Locate the cell with the specified text and output its [x, y] center coordinate. 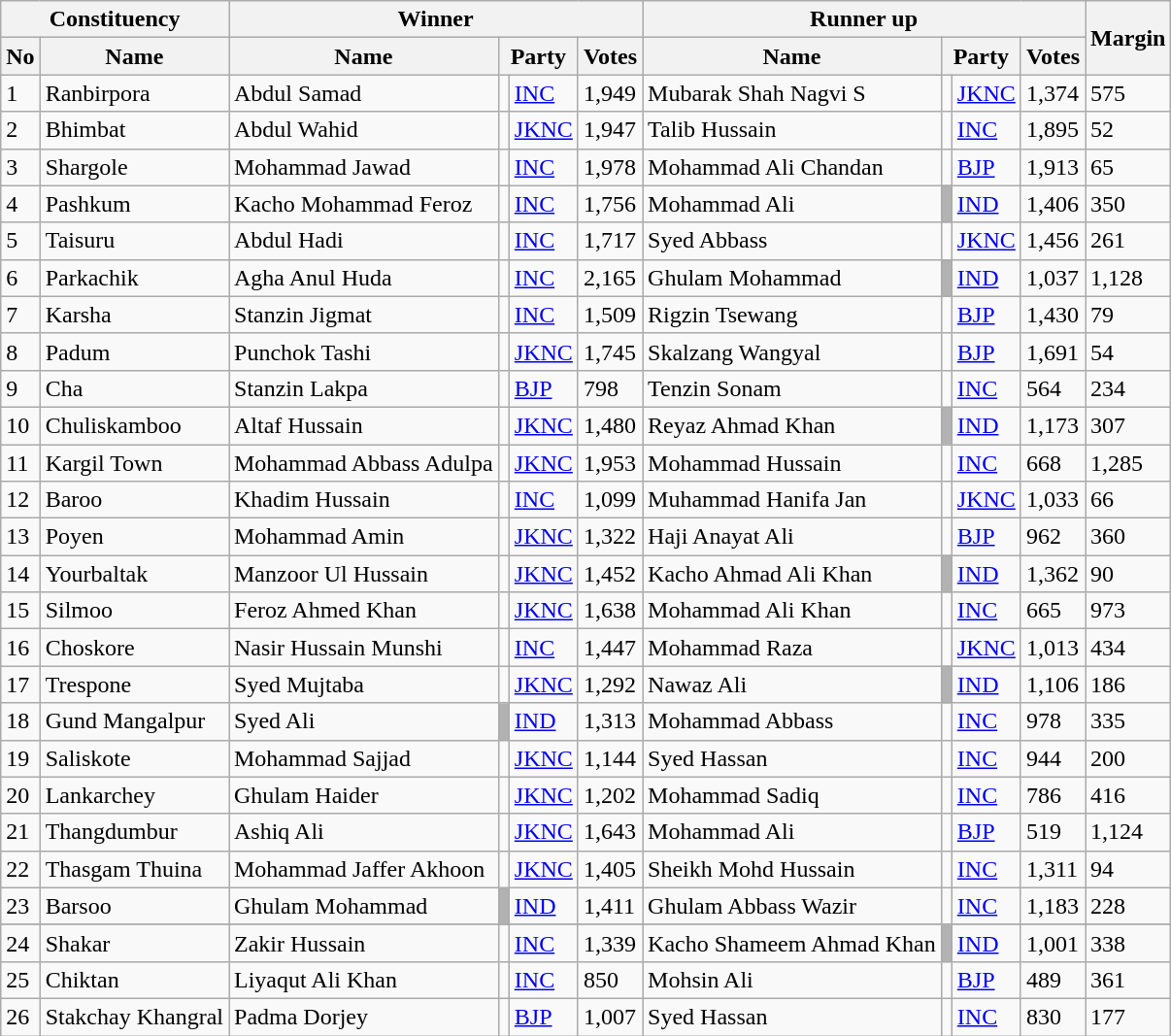
Abdul Wahid [364, 130]
19 [20, 758]
Shargole [134, 167]
Ghulam Abbass Wazir [792, 906]
Tenzin Sonam [792, 388]
7 [20, 315]
54 [1128, 351]
1,106 [1053, 685]
1,411 [610, 906]
177 [1128, 1017]
Mohammad Abbass [792, 721]
1,362 [1053, 574]
Mubarak Shah Nagvi S [792, 93]
Abdul Hadi [364, 241]
Barsoo [134, 906]
13 [20, 537]
Kacho Mohammad Feroz [364, 204]
Mohammad Jaffer Akhoon [364, 869]
Kacho Shameem Ahmad Khan [792, 943]
Stanzin Lakpa [364, 388]
416 [1128, 795]
65 [1128, 167]
Mohammad Ali Khan [792, 611]
1,638 [610, 611]
1,756 [610, 204]
Shakar [134, 943]
20 [20, 795]
1,480 [610, 425]
94 [1128, 869]
Mohammad Ali Chandan [792, 167]
1,745 [610, 351]
Rigzin Tsewang [792, 315]
Feroz Ahmed Khan [364, 611]
1,183 [1053, 906]
1,406 [1053, 204]
Talib Hussain [792, 130]
575 [1128, 93]
18 [20, 721]
234 [1128, 388]
Mohammad Sadiq [792, 795]
1,691 [1053, 351]
12 [20, 500]
Mohsin Ali [792, 980]
1,895 [1053, 130]
1,452 [610, 574]
1,374 [1053, 93]
24 [20, 943]
Margin [1128, 38]
1,717 [610, 241]
Muhammad Hanifa Jan [792, 500]
Thasgam Thuina [134, 869]
Taisuru [134, 241]
1,033 [1053, 500]
4 [20, 204]
1,285 [1128, 463]
22 [20, 869]
Reyaz Ahmad Khan [792, 425]
14 [20, 574]
Choskore [134, 648]
978 [1053, 721]
850 [610, 980]
668 [1053, 463]
25 [20, 980]
No [20, 56]
66 [1128, 500]
434 [1128, 648]
1,292 [610, 685]
1,509 [610, 315]
Khadim Hussain [364, 500]
Syed Ali [364, 721]
Chuliskamboo [134, 425]
Runner up [864, 19]
6 [20, 278]
Nasir Hussain Munshi [364, 648]
3 [20, 167]
786 [1053, 795]
Zakir Hussain [364, 943]
973 [1128, 611]
Altaf Hussain [364, 425]
Parkachik [134, 278]
1,311 [1053, 869]
90 [1128, 574]
798 [610, 388]
11 [20, 463]
Padma Dorjey [364, 1017]
830 [1053, 1017]
16 [20, 648]
1,099 [610, 500]
Baroo [134, 500]
1,947 [610, 130]
Constituency [115, 19]
228 [1128, 906]
261 [1128, 241]
665 [1053, 611]
Agha Anul Huda [364, 278]
Mohammad Raza [792, 648]
Mohammad Abbass Adulpa [364, 463]
1,405 [610, 869]
335 [1128, 721]
1,001 [1053, 943]
5 [20, 241]
Mohammad Jawad [364, 167]
15 [20, 611]
Cha [134, 388]
Kacho Ahmad Ali Khan [792, 574]
1,447 [610, 648]
Thangdumbur [134, 832]
Haji Anayat Ali [792, 537]
Gund Mangalpur [134, 721]
1,124 [1128, 832]
1,144 [610, 758]
Stakchay Khangral [134, 1017]
1,037 [1053, 278]
564 [1053, 388]
Syed Mujtaba [364, 685]
Syed Abbass [792, 241]
10 [20, 425]
2 [20, 130]
2,165 [610, 278]
Sheikh Mohd Hussain [792, 869]
489 [1053, 980]
1,013 [1053, 648]
Skalzang Wangyal [792, 351]
Mohammad Amin [364, 537]
1,202 [610, 795]
Saliskote [134, 758]
962 [1053, 537]
Chiktan [134, 980]
Winner [436, 19]
79 [1128, 315]
Punchok Tashi [364, 351]
338 [1128, 943]
944 [1053, 758]
1,339 [610, 943]
Yourbaltak [134, 574]
Ranbirpora [134, 93]
360 [1128, 537]
Nawaz Ali [792, 685]
Padum [134, 351]
Mohammad Sajjad [364, 758]
350 [1128, 204]
9 [20, 388]
1,007 [610, 1017]
Silmoo [134, 611]
1,430 [1053, 315]
Bhimbat [134, 130]
Karsha [134, 315]
1,978 [610, 167]
1,949 [610, 93]
26 [20, 1017]
1,456 [1053, 241]
Ghulam Haider [364, 795]
Pashkum [134, 204]
52 [1128, 130]
17 [20, 685]
8 [20, 351]
Trespone [134, 685]
519 [1053, 832]
1,913 [1053, 167]
Ashiq Ali [364, 832]
1,128 [1128, 278]
186 [1128, 685]
1,313 [610, 721]
1,322 [610, 537]
Liyaqut Ali Khan [364, 980]
1 [20, 93]
Stanzin Jigmat [364, 315]
1,953 [610, 463]
307 [1128, 425]
Abdul Samad [364, 93]
23 [20, 906]
1,643 [610, 832]
Manzoor Ul Hussain [364, 574]
Mohammad Hussain [792, 463]
361 [1128, 980]
1,173 [1053, 425]
Lankarchey [134, 795]
Poyen [134, 537]
Kargil Town [134, 463]
21 [20, 832]
200 [1128, 758]
